For the text-containing cell, return its midpoint in [x, y] coordinate format. 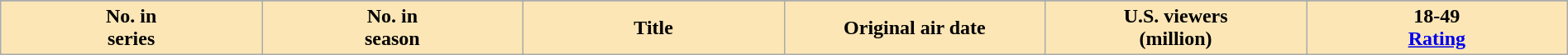
U.S. viewers(million) [1176, 28]
Original air date [915, 28]
No. inseason [392, 28]
No. inseries [131, 28]
18-49Rating [1437, 28]
Title [653, 28]
